For the text-containing cell, return its midpoint in (X, Y) coordinate format. 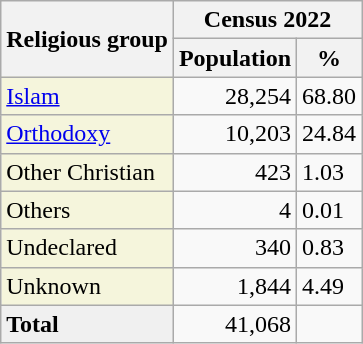
Orthodoxy (88, 134)
Other Christian (88, 172)
28,254 (234, 96)
Total (88, 324)
Unknown (88, 286)
1.03 (330, 172)
423 (234, 172)
Islam (88, 96)
68.80 (330, 96)
340 (234, 248)
Others (88, 210)
0.01 (330, 210)
Population (234, 58)
1,844 (234, 286)
Religious group (88, 39)
0.83 (330, 248)
24.84 (330, 134)
41,068 (234, 324)
4.49 (330, 286)
Undeclared (88, 248)
10,203 (234, 134)
4 (234, 210)
Census 2022 (267, 20)
% (330, 58)
